Provide the [x, y] coordinate of the cell's center where the given text is located.  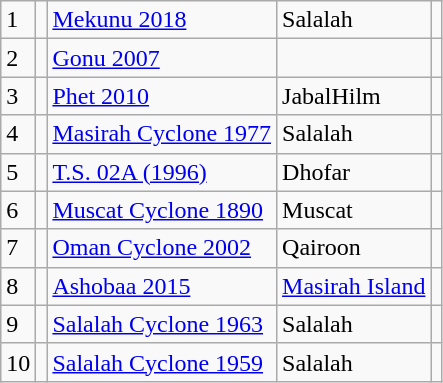
Ashobaa 2015 [162, 286]
T.S. 02A (1996) [162, 172]
Salalah Cyclone 1963 [162, 324]
Dhofar [354, 172]
Gonu 2007 [162, 58]
Mekunu 2018 [162, 20]
JabalHilm [354, 96]
5 [18, 172]
8 [18, 286]
6 [18, 210]
2 [18, 58]
9 [18, 324]
Qairoon [354, 248]
Masirah Cyclone 1977 [162, 134]
Salalah Cyclone 1959 [162, 362]
10 [18, 362]
4 [18, 134]
7 [18, 248]
1 [18, 20]
Muscat Cyclone 1890 [162, 210]
3 [18, 96]
Masirah Island [354, 286]
Oman Cyclone 2002 [162, 248]
Phet 2010 [162, 96]
Muscat [354, 210]
